Identify which cell holds the provided text, then report its [x, y] central coordinate. 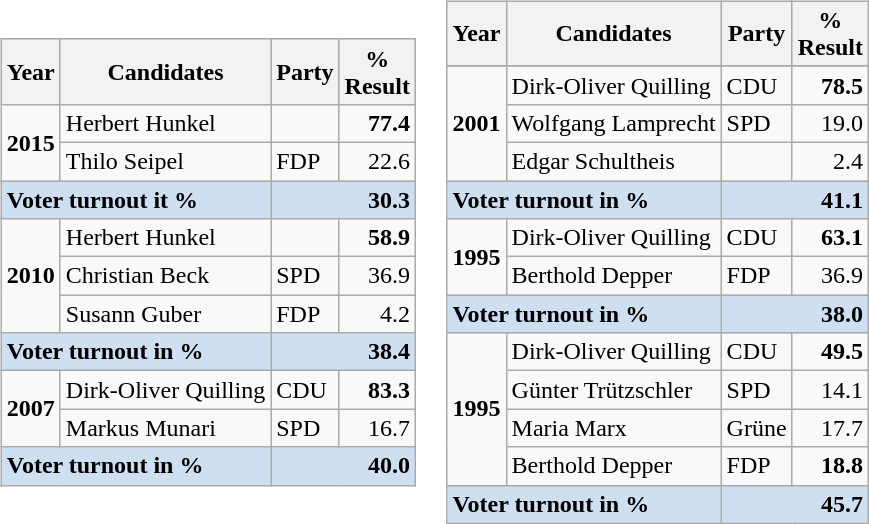
19.0 [830, 123]
Susann Guber [165, 314]
38.0 [794, 314]
Voter turnout it % [136, 199]
Günter Trützschler [614, 390]
38.4 [344, 352]
Markus Munari [165, 428]
77.4 [377, 123]
58.9 [377, 238]
Maria Marx [614, 428]
45.7 [794, 504]
18.8 [830, 466]
2015 [30, 142]
17.7 [830, 428]
Thilo Seipel [165, 161]
2001 [476, 123]
Edgar Schultheis [614, 161]
41.1 [794, 199]
78.5 [830, 85]
83.3 [377, 390]
30.3 [344, 199]
2007 [30, 409]
4.2 [377, 314]
63.1 [830, 238]
14.1 [830, 390]
Grüne [756, 428]
2010 [30, 276]
16.7 [377, 428]
Wolfgang Lamprecht [614, 123]
2.4 [830, 161]
49.5 [830, 352]
22.6 [377, 161]
Christian Beck [165, 276]
40.0 [344, 466]
